Scan for the cell matching the given text and deliver its (x, y) coordinate at center. 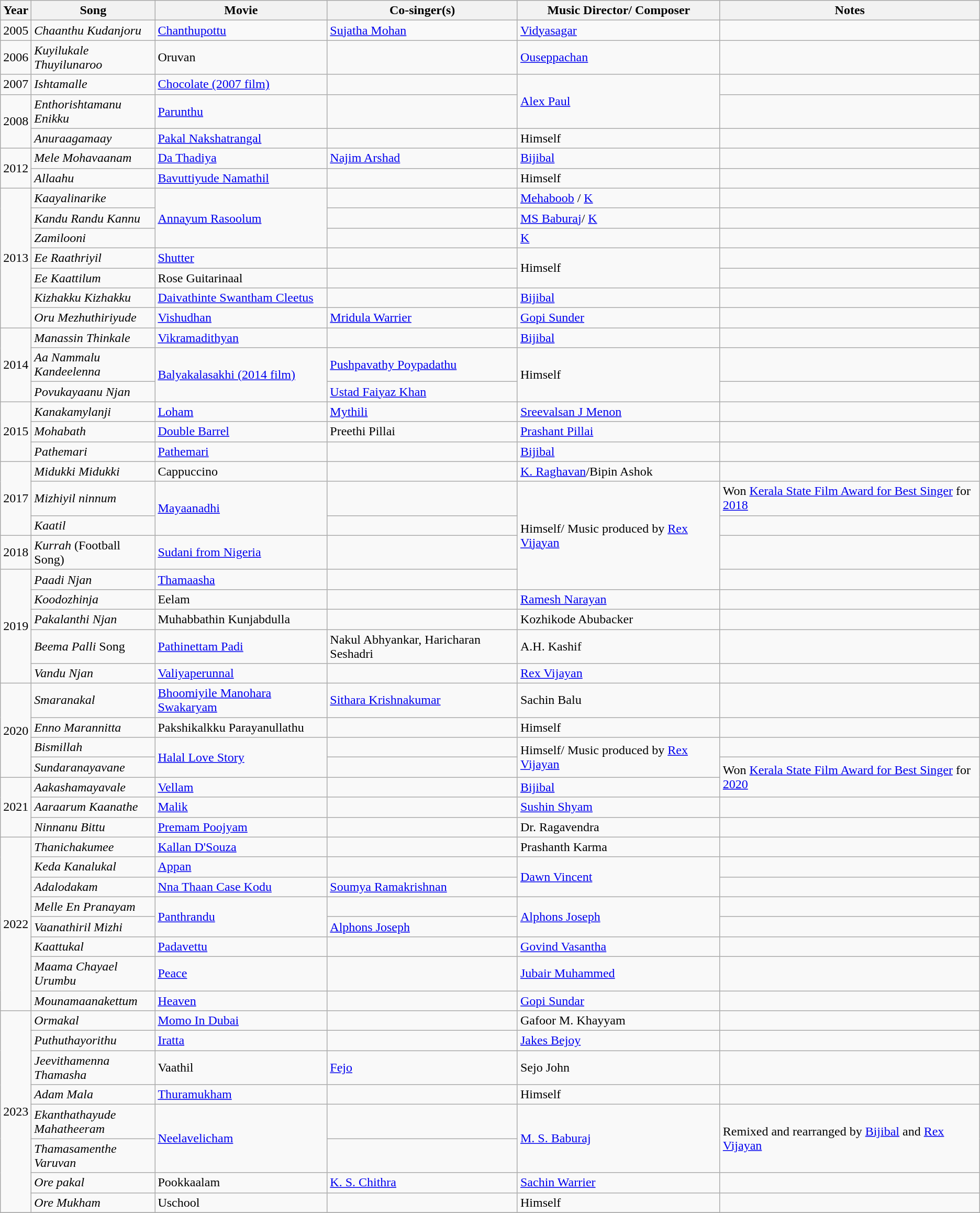
Muhabbathin Kunjabdulla (241, 619)
Gafoor M. Khayyam (619, 1021)
Najim Arshad (422, 158)
Kandu Randu Kannu (93, 218)
Vidyasagar (619, 30)
Ishtamalle (93, 84)
Povukayaanu Njan (93, 392)
Balyakalasakhi (2014 film) (241, 375)
Adam Mala (93, 1095)
Kaattukal (93, 946)
Rex Vijayan (619, 674)
2019 (16, 626)
Anuraagamaay (93, 138)
Dr. Ragavendra (619, 827)
Pakal Nakshatrangal (241, 138)
Bismillah (93, 747)
Koodozhinja (93, 599)
Sachin Balu (619, 701)
Sreevalsan J Menon (619, 412)
Eelam (241, 599)
Pakshikalkku Parayanullathu (241, 727)
Neelavelicham (241, 1139)
Da Thadiya (241, 158)
Padavettu (241, 946)
Halal Love Story (241, 757)
Sundaranayavane (93, 767)
Gopi Sunder (619, 318)
Vaathil (241, 1067)
Momo In Dubai (241, 1021)
Enthorishtamanu Enikku (93, 111)
Thamaasha (241, 579)
Mayaanadhi (241, 508)
Fejo (422, 1067)
2005 (16, 30)
Keda Kanalukal (93, 867)
Oru Mezhuthiriyude (93, 318)
Kuyilukale Thuyilunaroo (93, 58)
Movie (241, 10)
Double Barrel (241, 432)
Rose Guitarinaal (241, 278)
Appan (241, 867)
Sejo John (619, 1067)
Soumya Ramakrishnan (422, 887)
Ramesh Narayan (619, 599)
Pathinettam Padi (241, 646)
K (619, 238)
2012 (16, 168)
Paadi Njan (93, 579)
Pakalanthi Njan (93, 619)
Mehaboob / K (619, 198)
Pookkaalam (241, 1183)
Mridula Warrier (422, 318)
Valiyaperunnal (241, 674)
Daivathinte Swantham Cleetus (241, 298)
2021 (16, 807)
Bhoomiyile Manohara Swakaryam (241, 701)
Enno Marannitta (93, 727)
Music Director/ Composer (619, 10)
Puthuthayorithu (93, 1041)
Prashant Pillai (619, 432)
Kaayalinarike (93, 198)
Govind Vasantha (619, 946)
K. Raghavan/Bipin Ashok (619, 471)
Sujatha Mohan (422, 30)
Shutter (241, 258)
M. S. Baburaj (619, 1139)
2014 (16, 365)
Year (16, 10)
Vellam (241, 787)
Melle En Pranayam (93, 907)
Aa Nammalu Kandeelenna (93, 365)
2013 (16, 258)
Uschool (241, 1203)
Oruvan (241, 58)
Parunthu (241, 111)
Ee Kaattilum (93, 278)
Kallan D'Souza (241, 847)
Beema Palli Song (93, 646)
Adalodakam (93, 887)
Manassin Thinkale (93, 338)
2017 (16, 499)
Song (93, 10)
2015 (16, 432)
Ekanthathayude Mahatheeram (93, 1122)
Ouseppachan (619, 58)
Remixed and rearranged by Bijibal and Rex Vijayan (850, 1139)
Won Kerala State Film Award for Best Singer for 2018 (850, 499)
Panthrandu (241, 917)
Chaanthu Kudanjoru (93, 30)
Chanthupottu (241, 30)
Kozhikode Abubacker (619, 619)
Iratta (241, 1041)
Nakul Abhyankar, Haricharan Seshadri (422, 646)
Dawn Vincent (619, 877)
Aaraarum Kaanathe (93, 807)
Vikramadithyan (241, 338)
Vandu Njan (93, 674)
K. S. Chithra (422, 1183)
Ee Raathriyil (93, 258)
Thanichakumee (93, 847)
Pushpavathy Poypadathu (422, 365)
Midukki Midukki (93, 471)
Gopi Sundar (619, 1001)
MS Baburaj/ K (619, 218)
A.H. Kashif (619, 646)
Notes (850, 10)
Premam Poojyam (241, 827)
Kaatil (93, 525)
Vaanathiril Mizhi (93, 927)
Won Kerala State Film Award for Best Singer for 2020 (850, 777)
Prashanth Karma (619, 847)
2008 (16, 122)
Annayum Rasoolum (241, 218)
Allaahu (93, 178)
Maama Chayael Urumbu (93, 973)
Kizhakku Kizhakku (93, 298)
Mizhiyil ninnum (93, 499)
2023 (16, 1112)
2022 (16, 924)
Vishudhan (241, 318)
Loham (241, 412)
Peace (241, 973)
Mounamaanakettum (93, 1001)
Ore Mukham (93, 1203)
Malik (241, 807)
Zamilooni (93, 238)
2018 (16, 552)
Thamasamenthe Varuvan (93, 1155)
Sithara Krishnakumar (422, 701)
Ustad Faiyaz Khan (422, 392)
2020 (16, 730)
Ormakal (93, 1021)
Bavuttiyude Namathil (241, 178)
Kurrah (Football Song) (93, 552)
Aakashamayavale (93, 787)
Chocolate (2007 film) (241, 84)
Jakes Bejoy (619, 1041)
Smaranakal (93, 701)
Preethi Pillai (422, 432)
Mohabath (93, 432)
Ninnanu Bittu (93, 827)
Mele Mohavaanam (93, 158)
Alex Paul (619, 102)
Jeevithamenna Thamasha (93, 1067)
Kanakamylanji (93, 412)
Sachin Warrier (619, 1183)
Cappuccino (241, 471)
Co-singer(s) (422, 10)
Nna Thaan Case Kodu (241, 887)
Mythili (422, 412)
Sudani from Nigeria (241, 552)
Sushin Shyam (619, 807)
2006 (16, 58)
Heaven (241, 1001)
2007 (16, 84)
Jubair Muhammed (619, 973)
Thuramukham (241, 1095)
Ore pakal (93, 1183)
